Provide the (x, y) coordinate of the cell's center where the given text is located.  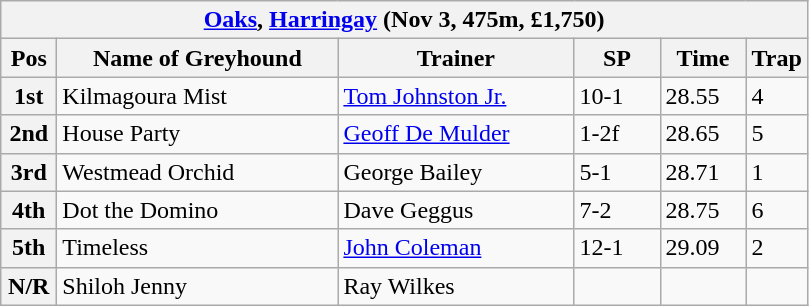
Ray Wilkes (456, 286)
1st (29, 96)
Time (703, 58)
10-1 (617, 96)
6 (776, 210)
2 (776, 248)
28.71 (703, 172)
28.75 (703, 210)
Oaks, Harringay (Nov 3, 475m, £1,750) (404, 20)
29.09 (703, 248)
Westmead Orchid (198, 172)
1-2f (617, 134)
2nd (29, 134)
House Party (198, 134)
5th (29, 248)
Trap (776, 58)
George Bailey (456, 172)
Dave Geggus (456, 210)
3rd (29, 172)
Kilmagoura Mist (198, 96)
N/R (29, 286)
John Coleman (456, 248)
Dot the Domino (198, 210)
4th (29, 210)
Trainer (456, 58)
1 (776, 172)
7-2 (617, 210)
Pos (29, 58)
5-1 (617, 172)
Shiloh Jenny (198, 286)
Name of Greyhound (198, 58)
28.65 (703, 134)
28.55 (703, 96)
5 (776, 134)
Tom Johnston Jr. (456, 96)
Geoff De Mulder (456, 134)
Timeless (198, 248)
4 (776, 96)
12-1 (617, 248)
SP (617, 58)
